Return the [x, y] coordinate for the center point of the cell that contains the specified text.  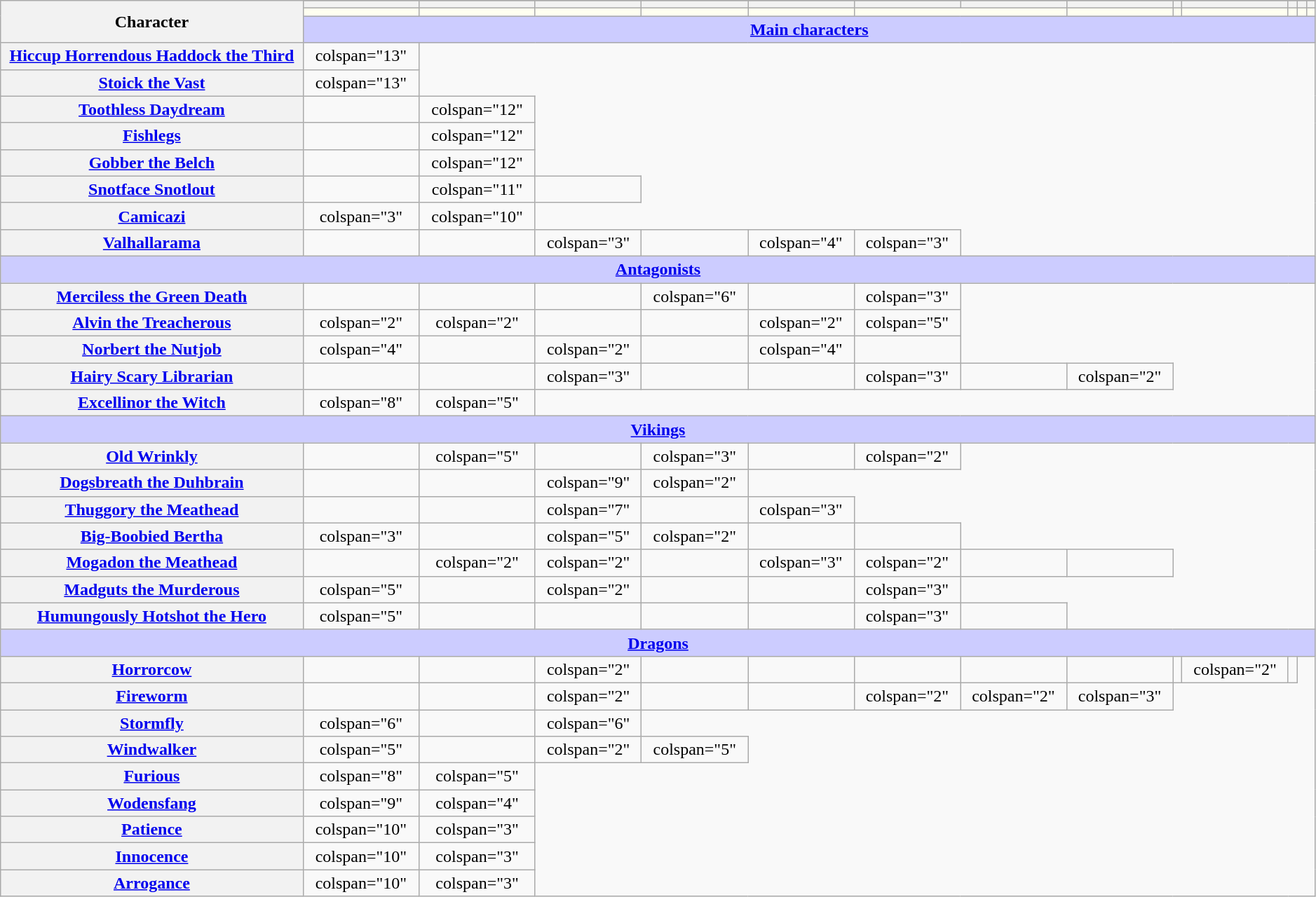
Antagonists [658, 269]
Valhallarama [151, 242]
Mogadon the Meathead [151, 563]
Main characters [809, 29]
Camicazi [151, 216]
Wodensfang [151, 803]
Character [151, 22]
Stoick the Vast [151, 83]
colspan="7" [588, 509]
Norbert the Nutjob [151, 350]
Snotface Snotlout [151, 189]
Windwalker [151, 750]
Dragons [658, 643]
Arrogance [151, 883]
Horrorcow [151, 669]
Patience [151, 830]
Big-Boobied Bertha [151, 536]
Excellinor the Witch [151, 403]
colspan="11" [477, 189]
Alvin the Treacherous [151, 323]
Stormfly [151, 723]
Hiccup Horrendous Haddock the Third [151, 56]
Innocence [151, 856]
Furious [151, 776]
Fireworm [151, 696]
Madguts the Murderous [151, 589]
Hairy Scary Librarian [151, 376]
Merciless the Green Death [151, 296]
Old Wrinkly [151, 456]
Vikings [658, 430]
Gobber the Belch [151, 163]
Dogsbreath the Duhbrain [151, 483]
Humungously Hotshot the Hero [151, 616]
Fishlegs [151, 136]
Toothless Daydream [151, 109]
Thuggory the Meathead [151, 509]
